Find where the given text appears and provide that cell's center as [X, Y] coordinate. 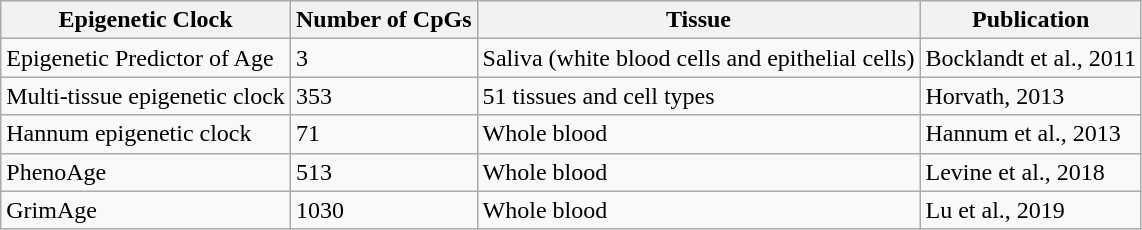
Lu et al., 2019 [1030, 210]
PhenoAge [146, 172]
513 [384, 172]
Levine et al., 2018 [1030, 172]
Epigenetic Predictor of Age [146, 58]
Publication [1030, 20]
Epigenetic Clock [146, 20]
51 tissues and cell types [698, 96]
Hannum et al., 2013 [1030, 134]
Number of CpGs [384, 20]
3 [384, 58]
Bocklandt et al., 2011 [1030, 58]
Multi-tissue epigenetic clock [146, 96]
Tissue [698, 20]
Hannum epigenetic clock [146, 134]
Saliva (white blood cells and epithelial cells) [698, 58]
Horvath, 2013 [1030, 96]
71 [384, 134]
353 [384, 96]
1030 [384, 210]
GrimAge [146, 210]
